Identify which cell holds the provided text, then report its (x, y) central coordinate. 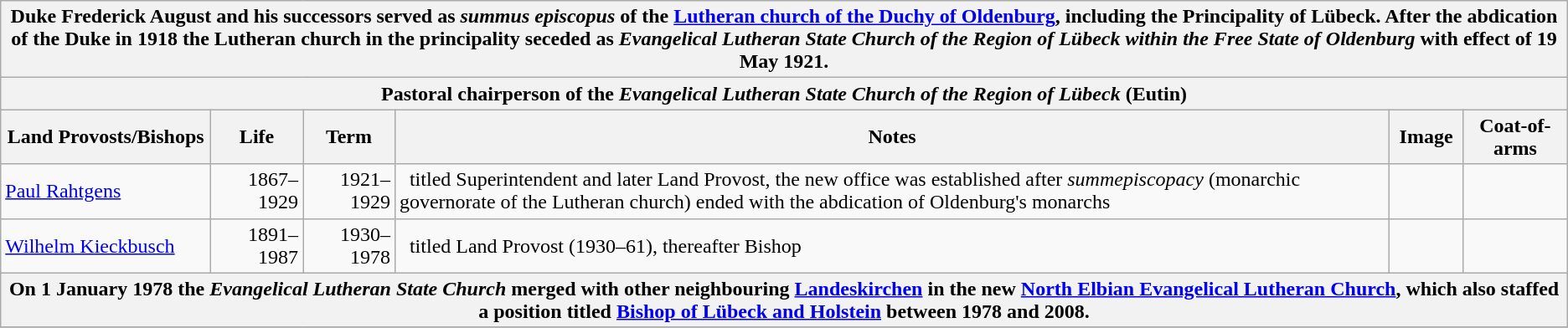
titled Land Provost (1930–61), thereafter Bishop (891, 246)
1921–1929 (349, 191)
Pastoral chairperson of the Evangelical Lutheran State Church of the Region of Lübeck (Eutin) (784, 94)
Coat-of-arms (1516, 137)
Notes (891, 137)
1930–1978 (349, 246)
Paul Rahtgens (106, 191)
Wilhelm Kieckbusch (106, 246)
Term (349, 137)
Land Provosts/Bishops (106, 137)
1867–1929 (257, 191)
1891–1987 (257, 246)
Life (257, 137)
Image (1426, 137)
